Extract the [x, y] coordinate from the center of the cell holding the provided text.  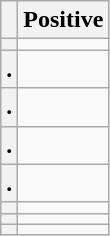
Positive [64, 20]
